Detect which cell encompasses the target text, then output its [X, Y] center coordinate. 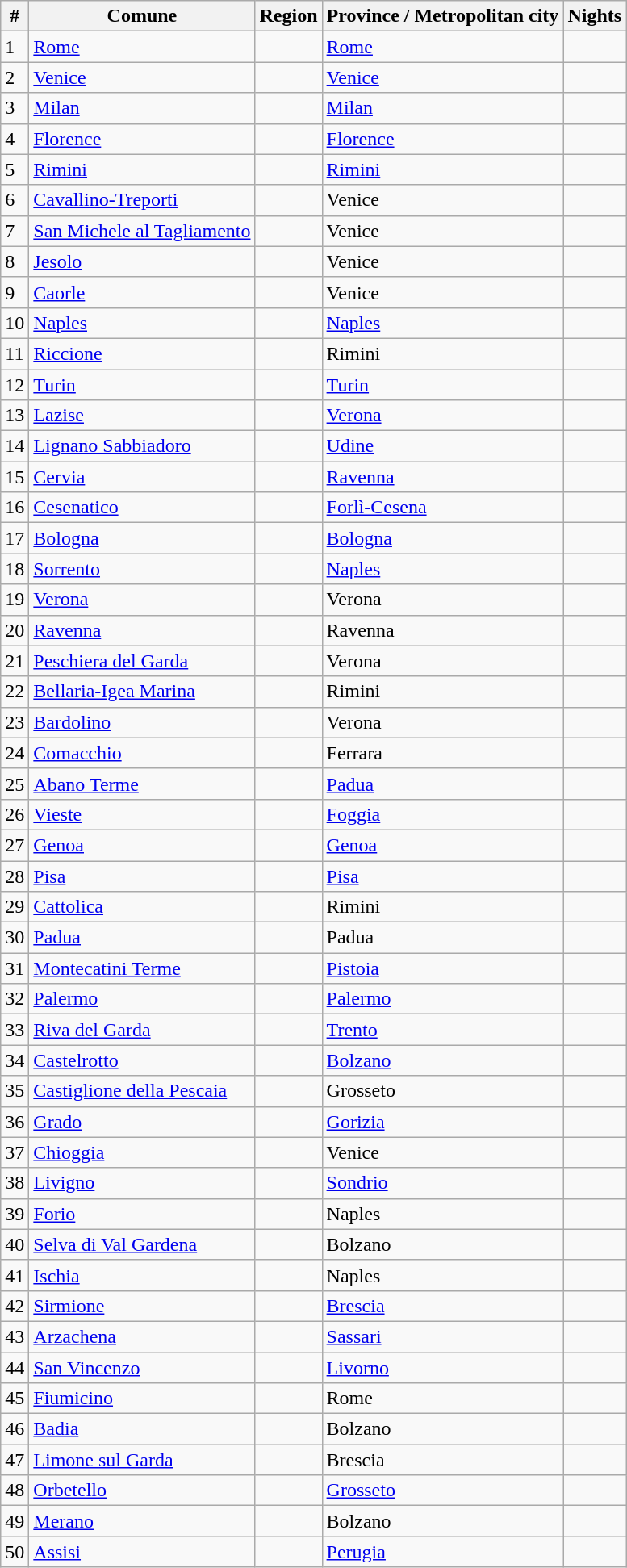
45 [15, 1399]
5 [15, 169]
Badia [142, 1429]
Sirmione [142, 1306]
17 [15, 538]
16 [15, 508]
18 [15, 569]
25 [15, 784]
Sondrio [442, 1183]
Sorrento [142, 569]
11 [15, 353]
22 [15, 692]
Peschiera del Garda [142, 661]
44 [15, 1368]
Riccione [142, 353]
50 [15, 1552]
20 [15, 630]
15 [15, 477]
7 [15, 231]
Perugia [442, 1552]
Grado [142, 1122]
Arzachena [142, 1336]
Nights [595, 16]
38 [15, 1183]
47 [15, 1460]
Province / Metropolitan city [442, 16]
Udine [442, 446]
Assisi [142, 1552]
Jesolo [142, 261]
Fiumicino [142, 1399]
35 [15, 1091]
San Vincenzo [142, 1368]
Trento [442, 1030]
1 [15, 47]
32 [15, 999]
Chioggia [142, 1152]
Region [289, 16]
Lazise [142, 416]
12 [15, 385]
Limone sul Garda [142, 1460]
San Michele al Tagliamento [142, 231]
Ferrara [442, 753]
40 [15, 1244]
Pistoia [442, 968]
28 [15, 876]
Ischia [142, 1275]
Bardolino [142, 722]
# [15, 16]
43 [15, 1336]
21 [15, 661]
29 [15, 907]
Lignano Sabbiadoro [142, 446]
13 [15, 416]
3 [15, 108]
Caorle [142, 292]
Riva del Garda [142, 1030]
Vieste [142, 814]
Forlì-Cesena [442, 508]
39 [15, 1214]
48 [15, 1491]
Abano Terme [142, 784]
Foggia [442, 814]
34 [15, 1060]
2 [15, 77]
42 [15, 1306]
Gorizia [442, 1122]
Montecatini Terme [142, 968]
4 [15, 139]
Comune [142, 16]
36 [15, 1122]
Cavallino-Treporti [142, 200]
30 [15, 938]
9 [15, 292]
24 [15, 753]
31 [15, 968]
33 [15, 1030]
Selva di Val Gardena [142, 1244]
14 [15, 446]
Comacchio [142, 753]
Castelrotto [142, 1060]
Castiglione della Pescaia [142, 1091]
23 [15, 722]
46 [15, 1429]
Cesenatico [142, 508]
Orbetello [142, 1491]
Cattolica [142, 907]
41 [15, 1275]
19 [15, 600]
Cervia [142, 477]
Livigno [142, 1183]
Bellaria-Igea Marina [142, 692]
27 [15, 845]
26 [15, 814]
37 [15, 1152]
10 [15, 323]
Sassari [442, 1336]
8 [15, 261]
Livorno [442, 1368]
49 [15, 1521]
Forio [142, 1214]
Merano [142, 1521]
6 [15, 200]
